Extract the [x, y] coordinate from the center of the cell holding the provided text.  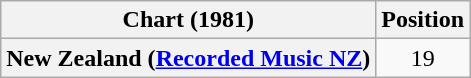
Position [423, 20]
New Zealand (Recorded Music NZ) [188, 58]
19 [423, 58]
Chart (1981) [188, 20]
